Scan for the cell matching the given text and deliver its (X, Y) coordinate at center. 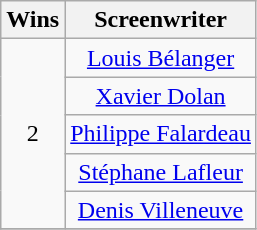
Denis Villeneuve (161, 210)
Wins (33, 20)
2 (33, 134)
Louis Bélanger (161, 58)
Xavier Dolan (161, 96)
Screenwriter (161, 20)
Philippe Falardeau (161, 134)
Stéphane Lafleur (161, 172)
